Capture the cell that displays the provided text and extract its (X, Y) central coordinate. 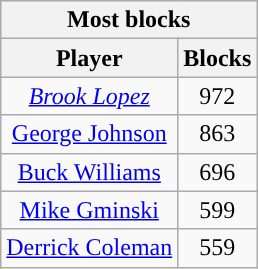
972 (218, 96)
599 (218, 210)
Player (90, 58)
696 (218, 172)
George Johnson (90, 134)
Mike Gminski (90, 210)
Buck Williams (90, 172)
Derrick Coleman (90, 248)
Brook Lopez (90, 96)
559 (218, 248)
Most blocks (129, 20)
863 (218, 134)
Blocks (218, 58)
